Search for the cell housing the specified text and yield its (X, Y) center coordinate. 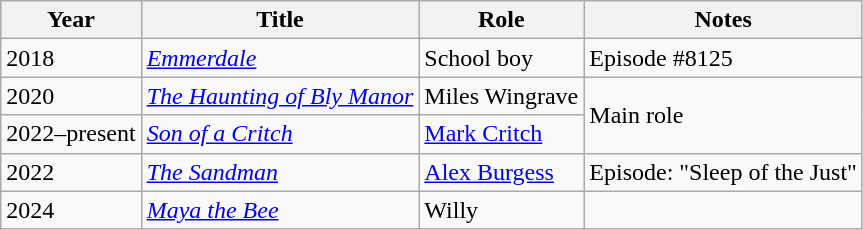
Miles Wingrave (502, 96)
Willy (502, 210)
The Haunting of Bly Manor (280, 96)
Episode #8125 (724, 58)
Maya the Bee (280, 210)
Notes (724, 20)
Son of a Critch (280, 134)
2020 (71, 96)
2022–present (71, 134)
2022 (71, 172)
Alex Burgess (502, 172)
Emmerdale (280, 58)
Episode: "Sleep of the Just" (724, 172)
2018 (71, 58)
2024 (71, 210)
Mark Critch (502, 134)
Main role (724, 115)
School boy (502, 58)
Title (280, 20)
Role (502, 20)
Year (71, 20)
The Sandman (280, 172)
